Determine the (X, Y) coordinate at the center of the cell enclosing the given text.  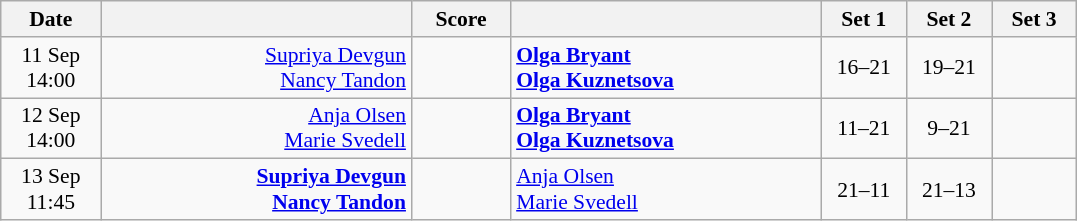
11 Sep14:00 (51, 68)
Date (51, 19)
Set 2 (948, 19)
19–21 (948, 68)
Set 3 (1034, 19)
12 Sep14:00 (51, 128)
11–21 (864, 128)
13 Sep11:45 (51, 190)
16–21 (864, 68)
21–13 (948, 190)
Set 1 (864, 19)
21–11 (864, 190)
9–21 (948, 128)
Score (461, 19)
